Provide the [X, Y] coordinate of the cell's center where the given text is located.  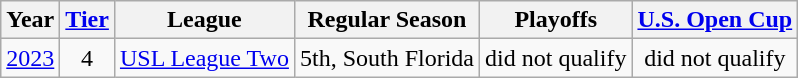
Regular Season [386, 20]
Year [30, 20]
4 [88, 58]
Playoffs [556, 20]
5th, South Florida [386, 58]
2023 [30, 58]
USL League Two [204, 58]
U.S. Open Cup [715, 20]
Tier [88, 20]
League [204, 20]
